Output the [x, y] coordinate of the center of the cell containing the given text.  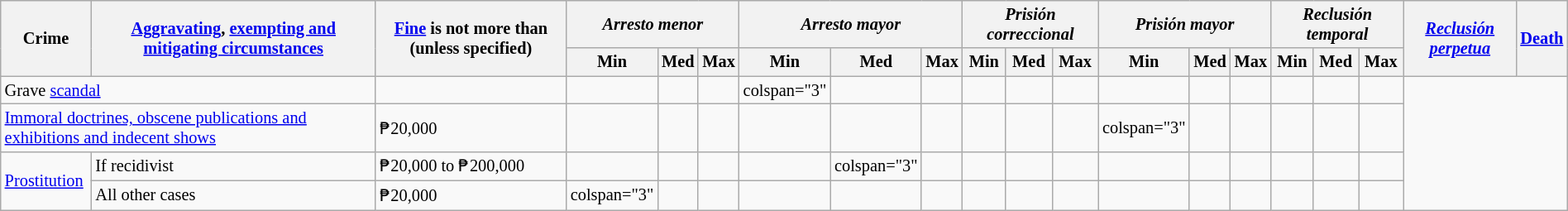
Fine is not more than (unless specified) [471, 38]
Aggravating, exempting and mitigating circumstances [233, 38]
Prisión correccional [1030, 24]
Reclusión temporal [1337, 24]
Immoral doctrines, obscene publications and exhibitions and indecent shows [189, 127]
Prostitution [46, 180]
Prisión mayor [1184, 24]
Death [1542, 38]
Arresto mayor [851, 24]
If recidivist [233, 165]
All other cases [233, 195]
Arresto menor [653, 24]
₱20,000 to ₱200,000 [471, 165]
Grave scandal [189, 90]
Crime [46, 38]
Reclusión perpetua [1460, 38]
